Pinpoint the cell where the given text exists, returning its [x, y] midpoint coordinate. 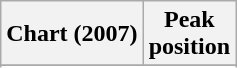
Chart (2007) [72, 34]
Peak position [189, 34]
